Provide the [X, Y] coordinate of the cell's center where the given text is located.  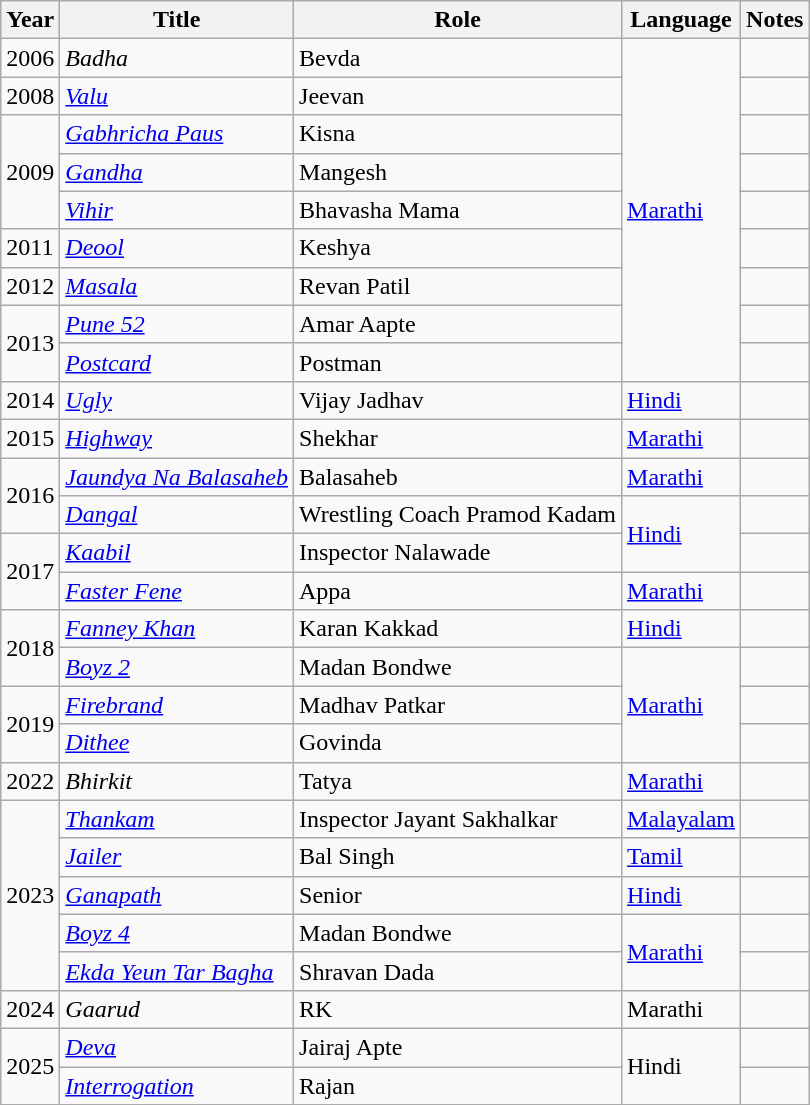
2014 [30, 400]
Bhavasha Mama [458, 210]
Valu [177, 96]
Tatya [458, 781]
Year [30, 20]
Bal Singh [458, 857]
Kaabil [177, 553]
Govinda [458, 743]
Highway [177, 438]
Karan Kakkad [458, 629]
Kisna [458, 134]
RK [458, 1009]
Tamil [682, 857]
Ganapath [177, 895]
2024 [30, 1009]
Firebrand [177, 705]
2013 [30, 343]
Pune 52 [177, 324]
Dithee [177, 743]
2016 [30, 496]
Keshya [458, 248]
2023 [30, 895]
Bevda [458, 58]
Postcard [177, 362]
Jailer [177, 857]
Dangal [177, 515]
Ugly [177, 400]
Fanney Khan [177, 629]
2012 [30, 286]
2008 [30, 96]
2009 [30, 172]
Inspector Jayant Sakhalkar [458, 819]
Jairaj Apte [458, 1047]
Faster Fene [177, 591]
Vihir [177, 210]
Appa [458, 591]
Deva [177, 1047]
2022 [30, 781]
Thankam [177, 819]
Malayalam [682, 819]
Wrestling Coach Pramod Kadam [458, 515]
Jeevan [458, 96]
2017 [30, 572]
Bhirkit [177, 781]
2025 [30, 1066]
Senior [458, 895]
Shekhar [458, 438]
Postman [458, 362]
2018 [30, 648]
Amar Aapte [458, 324]
Vijay Jadhav [458, 400]
Notes [775, 20]
Revan Patil [458, 286]
Shravan Dada [458, 971]
Mangesh [458, 172]
Role [458, 20]
2006 [30, 58]
Masala [177, 286]
Gandha [177, 172]
Balasaheb [458, 477]
Title [177, 20]
Rajan [458, 1085]
Boyz 2 [177, 667]
Jaundya Na Balasaheb [177, 477]
Deool [177, 248]
Language [682, 20]
2019 [30, 724]
Badha [177, 58]
2015 [30, 438]
2011 [30, 248]
Ekda Yeun Tar Bagha [177, 971]
Interrogation [177, 1085]
Boyz 4 [177, 933]
Madhav Patkar [458, 705]
Gabhricha Paus [177, 134]
Inspector Nalawade [458, 553]
Gaarud [177, 1009]
